Identify which cell holds the provided text, then report its (X, Y) central coordinate. 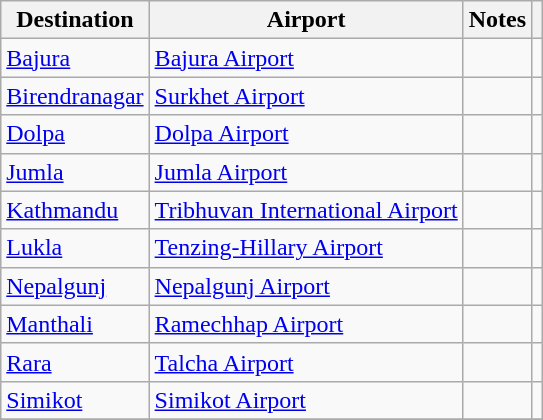
Bajura Airport (306, 58)
Nepalgunj (75, 286)
Dolpa Airport (306, 134)
Talcha Airport (306, 362)
Simikot (75, 400)
Ramechhap Airport (306, 324)
Nepalgunj Airport (306, 286)
Dolpa (75, 134)
Surkhet Airport (306, 96)
Jumla Airport (306, 172)
Airport (306, 20)
Tenzing-Hillary Airport (306, 248)
Rara (75, 362)
Lukla (75, 248)
Notes (497, 20)
Destination (75, 20)
Jumla (75, 172)
Kathmandu (75, 210)
Bajura (75, 58)
Manthali (75, 324)
Simikot Airport (306, 400)
Birendranagar (75, 96)
Tribhuvan International Airport (306, 210)
